Extract the [X, Y] coordinate from the center of the cell holding the provided text.  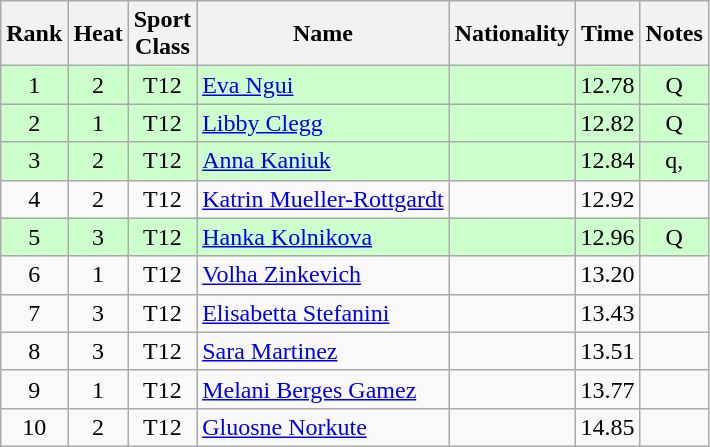
12.96 [608, 237]
13.43 [608, 313]
Libby Clegg [324, 123]
12.82 [608, 123]
Rank [34, 34]
SportClass [162, 34]
10 [34, 427]
13.51 [608, 351]
Sara Martinez [324, 351]
Elisabetta Stefanini [324, 313]
12.84 [608, 161]
Notes [674, 34]
Volha Zinkevich [324, 275]
4 [34, 199]
Gluosne Norkute [324, 427]
Nationality [512, 34]
Time [608, 34]
12.92 [608, 199]
6 [34, 275]
Hanka Kolnikova [324, 237]
5 [34, 237]
9 [34, 389]
Eva Ngui [324, 85]
Katrin Mueller-Rottgardt [324, 199]
Anna Kaniuk [324, 161]
7 [34, 313]
Name [324, 34]
8 [34, 351]
Heat [98, 34]
14.85 [608, 427]
13.20 [608, 275]
Melani Berges Gamez [324, 389]
13.77 [608, 389]
12.78 [608, 85]
q, [674, 161]
